For the text-containing cell, return its midpoint in (X, Y) coordinate format. 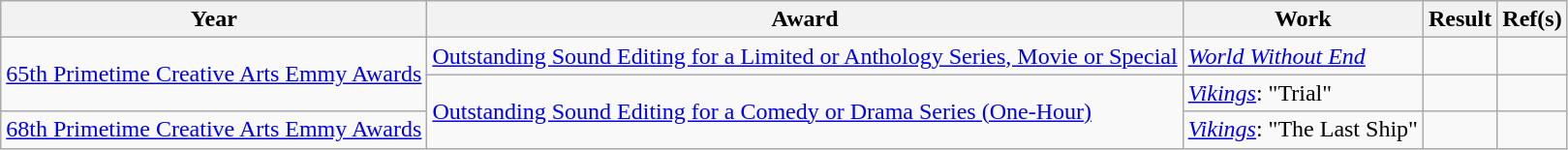
World Without End (1303, 56)
Vikings: "The Last Ship" (1303, 130)
Outstanding Sound Editing for a Limited or Anthology Series, Movie or Special (805, 56)
Year (214, 19)
Outstanding Sound Editing for a Comedy or Drama Series (One-Hour) (805, 111)
Ref(s) (1532, 19)
Result (1460, 19)
65th Primetime Creative Arts Emmy Awards (214, 75)
Vikings: "Trial" (1303, 93)
68th Primetime Creative Arts Emmy Awards (214, 130)
Work (1303, 19)
Award (805, 19)
